Locate the cell with the specified text and output its [x, y] center coordinate. 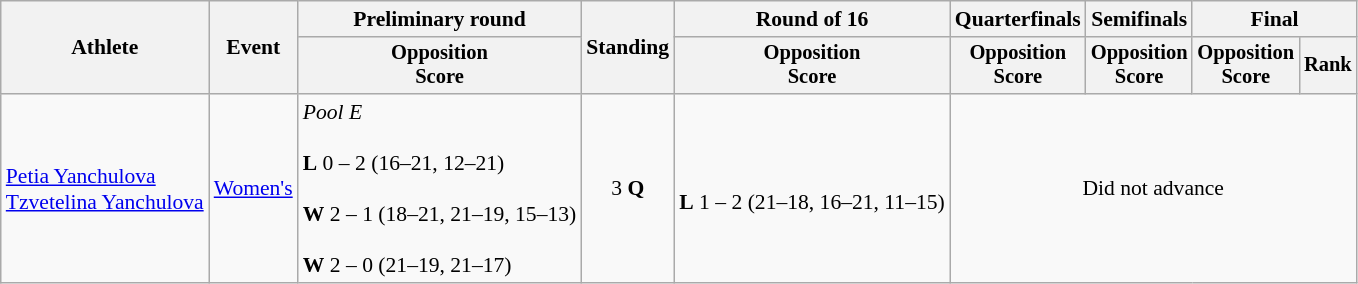
3 Q [628, 188]
Standing [628, 48]
Round of 16 [812, 19]
Petia YanchulovaTzvetelina Yanchulova [105, 188]
Quarterfinals [1018, 19]
Did not advance [1154, 188]
L 1 – 2 (21–18, 16–21, 11–15) [812, 188]
Preliminary round [440, 19]
Pool EL 0 – 2 (16–21, 12–21)W 2 – 1 (18–21, 21–19, 15–13)W 2 – 0 (21–19, 21–17) [440, 188]
Rank [1328, 66]
Event [254, 48]
Women's [254, 188]
Semifinals [1140, 19]
Athlete [105, 48]
Final [1274, 19]
